Identify which cell holds the provided text, then report its (X, Y) central coordinate. 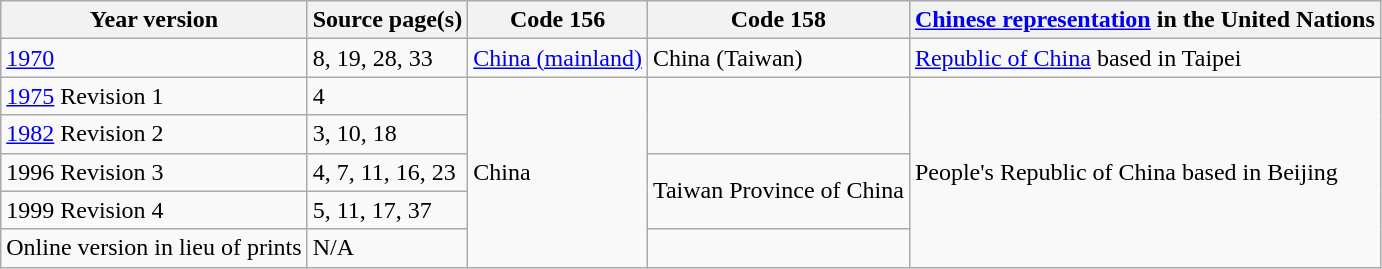
1999 Revision 4 (154, 210)
1970 (154, 58)
4 (388, 96)
Code 158 (778, 20)
Code 156 (558, 20)
China (558, 172)
China (Taiwan) (778, 58)
Source page(s) (388, 20)
Taiwan Province of China (778, 191)
4, 7, 11, 16, 23 (388, 172)
Republic of China based in Taipei (1144, 58)
Year version (154, 20)
8, 19, 28, 33 (388, 58)
3, 10, 18 (388, 134)
5, 11, 17, 37 (388, 210)
1982 Revision 2 (154, 134)
1996 Revision 3 (154, 172)
N/A (388, 248)
Online version in lieu of prints (154, 248)
People's Republic of China based in Beijing (1144, 172)
Chinese representation in the United Nations (1144, 20)
1975 Revision 1 (154, 96)
China (mainland) (558, 58)
